Pinpoint the cell where the given text exists, returning its [x, y] midpoint coordinate. 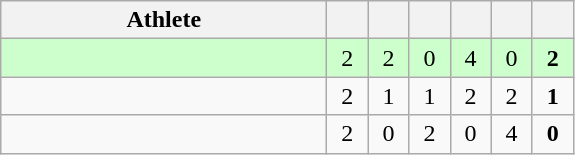
Athlete [164, 20]
